Capture the cell that displays the provided text and extract its [X, Y] central coordinate. 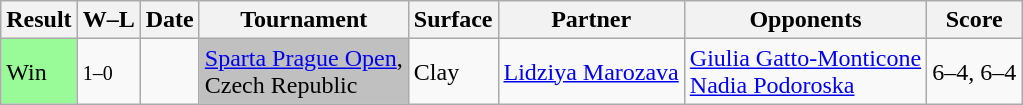
Surface [453, 20]
Clay [453, 72]
Giulia Gatto-Monticone Nadia Podoroska [805, 72]
Tournament [304, 20]
Score [974, 20]
Date [170, 20]
Sparta Prague Open, Czech Republic [304, 72]
Opponents [805, 20]
1–0 [108, 72]
Partner [591, 20]
Result [39, 20]
W–L [108, 20]
Lidziya Marozava [591, 72]
Win [39, 72]
6–4, 6–4 [974, 72]
